Detect which cell encompasses the target text, then output its (x, y) center coordinate. 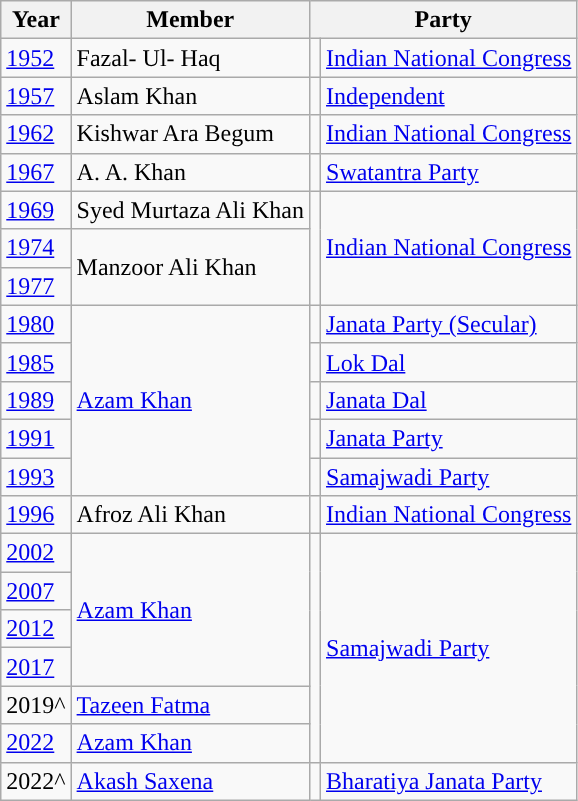
Akash Saxena (190, 781)
Aslam Khan (190, 96)
2007 (36, 591)
Year (36, 20)
Member (190, 20)
1967 (36, 172)
1952 (36, 58)
1985 (36, 362)
1962 (36, 134)
1974 (36, 248)
1991 (36, 438)
1980 (36, 324)
Lok Dal (449, 362)
1993 (36, 477)
Party (442, 20)
2022^ (36, 781)
1977 (36, 286)
2012 (36, 629)
1989 (36, 400)
A. A. Khan (190, 172)
1957 (36, 96)
Bharatiya Janata Party (449, 781)
2002 (36, 553)
Kishwar Ara Begum (190, 134)
2022 (36, 743)
1996 (36, 515)
Janata Party (449, 438)
Janata Party (Secular) (449, 324)
2019^ (36, 705)
2017 (36, 667)
Fazal- Ul- Haq (190, 58)
Janata Dal (449, 400)
Afroz Ali Khan (190, 515)
Tazeen Fatma (190, 705)
1969 (36, 210)
Syed Murtaza Ali Khan (190, 210)
Swatantra Party (449, 172)
Manzoor Ali Khan (190, 267)
Independent (449, 96)
